Scan for the cell matching the given text and deliver its (x, y) coordinate at center. 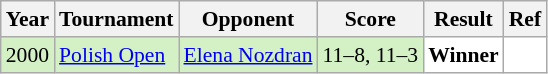
Ref (525, 19)
Year (28, 19)
Opponent (248, 19)
Winner (464, 55)
Tournament (116, 19)
Result (464, 19)
2000 (28, 55)
Score (371, 19)
Polish Open (116, 55)
Elena Nozdran (248, 55)
11–8, 11–3 (371, 55)
